Provide the (X, Y) coordinate of the cell's center where the given text is located.  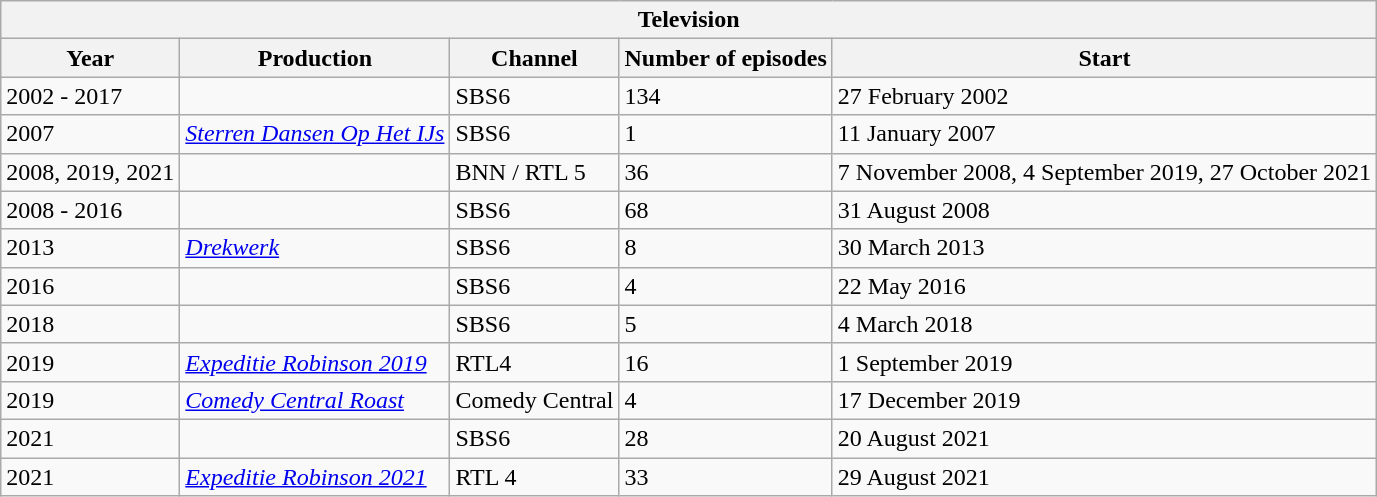
31 August 2008 (1104, 210)
Number of episodes (726, 58)
33 (726, 477)
RTL 4 (534, 477)
30 March 2013 (1104, 248)
Channel (534, 58)
27 February 2002 (1104, 96)
Drekwerk (315, 248)
Sterren Dansen Op Het IJs (315, 134)
RTL4 (534, 362)
16 (726, 362)
5 (726, 324)
Start (1104, 58)
Comedy Central Roast (315, 400)
2016 (90, 286)
2007 (90, 134)
2008, 2019, 2021 (90, 172)
Expeditie Robinson 2019 (315, 362)
134 (726, 96)
8 (726, 248)
22 May 2016 (1104, 286)
68 (726, 210)
20 August 2021 (1104, 438)
2018 (90, 324)
2013 (90, 248)
17 December 2019 (1104, 400)
2002 - 2017 (90, 96)
Comedy Central (534, 400)
4 March 2018 (1104, 324)
Television (689, 20)
7 November 2008, 4 September 2019, 27 October 2021 (1104, 172)
11 January 2007 (1104, 134)
1 September 2019 (1104, 362)
Year (90, 58)
2008 - 2016 (90, 210)
1 (726, 134)
BNN / RTL 5 (534, 172)
Production (315, 58)
29 August 2021 (1104, 477)
Expeditie Robinson 2021 (315, 477)
28 (726, 438)
36 (726, 172)
